From the cell containing the given text, extract its center point as (X, Y) coordinate. 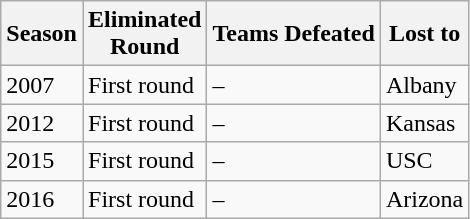
Arizona (424, 199)
2007 (42, 85)
EliminatedRound (144, 34)
Kansas (424, 123)
2012 (42, 123)
Albany (424, 85)
Lost to (424, 34)
2016 (42, 199)
2015 (42, 161)
Teams Defeated (294, 34)
Season (42, 34)
USC (424, 161)
